Locate the cell with the specified text and output its [X, Y] center coordinate. 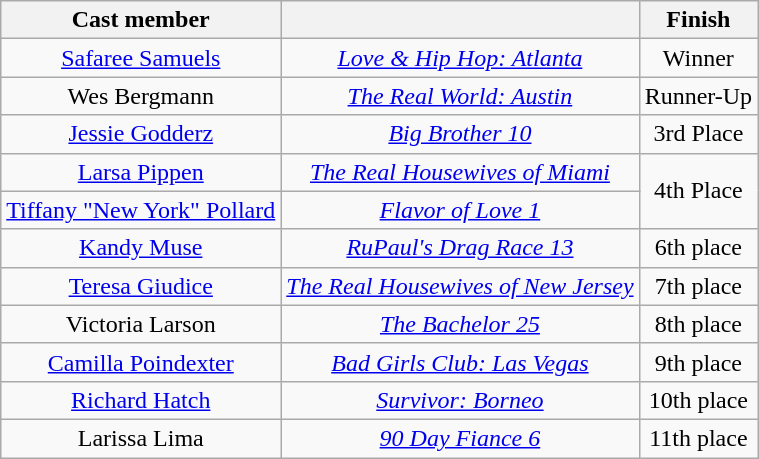
Cast member [141, 20]
RuPaul's Drag Race 13 [460, 248]
Richard Hatch [141, 400]
Jessie Godderz [141, 134]
Runner-Up [698, 96]
Big Brother 10 [460, 134]
10th place [698, 400]
Victoria Larson [141, 324]
7th place [698, 286]
Camilla Poindexter [141, 362]
6th place [698, 248]
Teresa Giudice [141, 286]
Love & Hip Hop: Atlanta [460, 58]
The Real Housewives of Miami [460, 172]
3rd Place [698, 134]
90 Day Fiance 6 [460, 438]
Safaree Samuels [141, 58]
The Real World: Austin [460, 96]
Wes Bergmann [141, 96]
Flavor of Love 1 [460, 210]
11th place [698, 438]
Winner [698, 58]
Survivor: Borneo [460, 400]
The Real Housewives of New Jersey [460, 286]
4th Place [698, 191]
Larsa Pippen [141, 172]
8th place [698, 324]
Bad Girls Club: Las Vegas [460, 362]
Larissa Lima [141, 438]
Tiffany "New York" Pollard [141, 210]
The Bachelor 25 [460, 324]
Kandy Muse [141, 248]
Finish [698, 20]
9th place [698, 362]
